Locate the cell with the specified text and output its (X, Y) center coordinate. 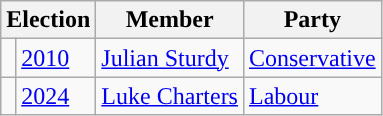
Conservative (312, 58)
Labour (312, 96)
Member (170, 20)
2010 (56, 58)
Julian Sturdy (170, 58)
2024 (56, 96)
Luke Charters (170, 96)
Election (48, 20)
Party (312, 20)
